For the text-containing cell, return its midpoint in (X, Y) coordinate format. 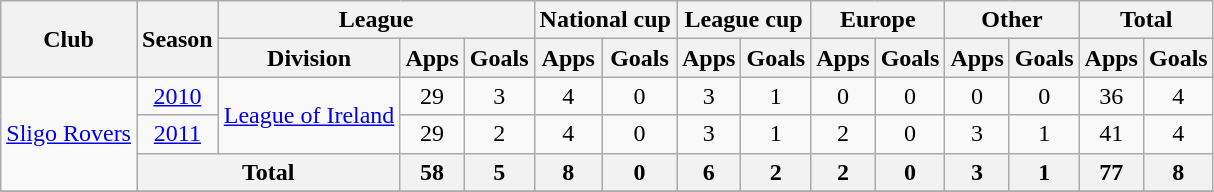
Other (1012, 20)
77 (1111, 172)
Sligo Rovers (69, 134)
Europe (878, 20)
41 (1111, 134)
League cup (743, 20)
National cup (605, 20)
58 (432, 172)
36 (1111, 96)
Season (177, 39)
6 (708, 172)
Club (69, 39)
2011 (177, 134)
2010 (177, 96)
Division (309, 58)
League of Ireland (309, 115)
5 (499, 172)
League (376, 20)
